Scan for the cell matching the given text and deliver its [x, y] coordinate at center. 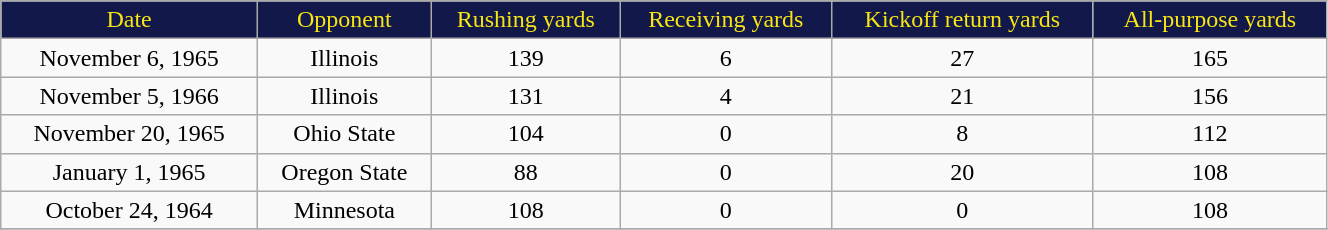
Rushing yards [526, 20]
November 20, 1965 [130, 134]
8 [962, 134]
November 6, 1965 [130, 58]
November 5, 1966 [130, 96]
165 [1210, 58]
Kickoff return yards [962, 20]
131 [526, 96]
20 [962, 172]
4 [726, 96]
All-purpose yards [1210, 20]
Date [130, 20]
21 [962, 96]
Receiving yards [726, 20]
Opponent [344, 20]
27 [962, 58]
Oregon State [344, 172]
139 [526, 58]
Ohio State [344, 134]
January 1, 1965 [130, 172]
156 [1210, 96]
88 [526, 172]
104 [526, 134]
112 [1210, 134]
6 [726, 58]
Minnesota [344, 210]
October 24, 1964 [130, 210]
